Output the (x, y) coordinate of the center of the cell containing the given text.  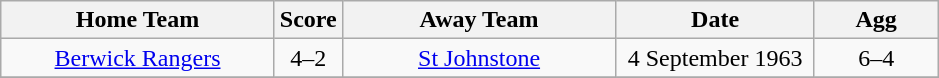
Away Team (479, 20)
Score (308, 20)
Date (716, 20)
St Johnstone (479, 58)
Berwick Rangers (138, 58)
4 September 1963 (716, 58)
Agg (876, 20)
Home Team (138, 20)
4–2 (308, 58)
6–4 (876, 58)
